Return the [X, Y] coordinate for the center point of the cell that contains the specified text.  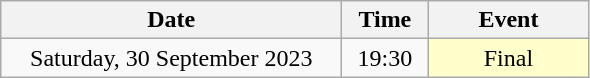
Saturday, 30 September 2023 [172, 58]
Time [385, 20]
Final [508, 58]
Event [508, 20]
Date [172, 20]
19:30 [385, 58]
